Pinpoint the cell where the given text exists, returning its [x, y] midpoint coordinate. 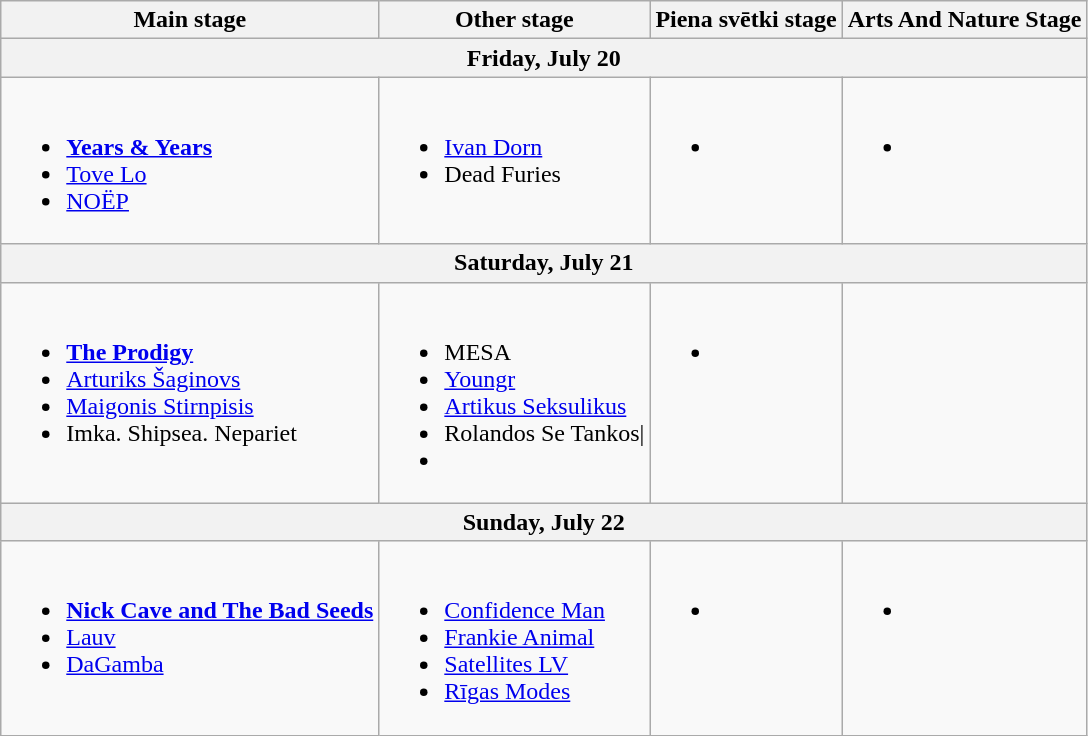
Years & YearsTove LoNOËP [190, 160]
Saturday, July 21 [544, 263]
Ivan DornDead Furies [514, 160]
MESAYoungrArtikus SeksulikusRolandos Se Tankos| [514, 392]
Sunday, July 22 [544, 522]
Piena svētki stage [746, 20]
Nick Cave and The Bad SeedsLauvDaGamba [190, 638]
Arts And Nature Stage [964, 20]
Friday, July 20 [544, 58]
The ProdigyArturiks ŠaginovsMaigonis StirnpisisImka. Shipsea. Nepariet [190, 392]
Main stage [190, 20]
Confidence ManFrankie AnimalSatellites LVRīgas Modes [514, 638]
Other stage [514, 20]
